Detect which cell encompasses the target text, then output its [X, Y] center coordinate. 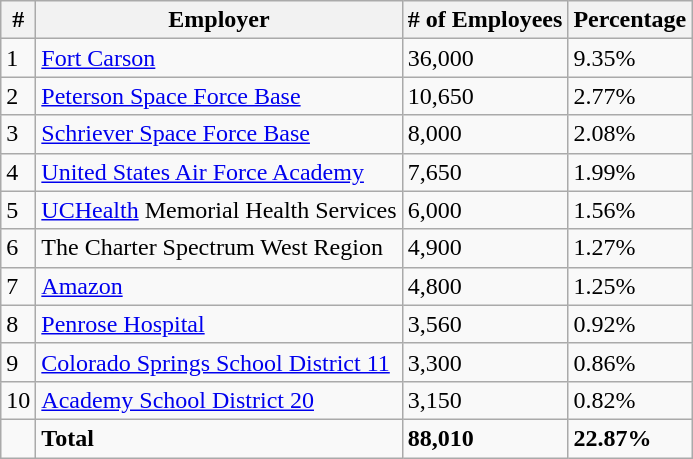
0.92% [630, 324]
6 [18, 248]
2 [18, 96]
2.77% [630, 96]
1 [18, 58]
The Charter Spectrum West Region [219, 248]
Percentage [630, 20]
Fort Carson [219, 58]
8,000 [485, 134]
8 [18, 324]
3,300 [485, 362]
1.99% [630, 172]
Amazon [219, 286]
Employer [219, 20]
9.35% [630, 58]
Peterson Space Force Base [219, 96]
88,010 [485, 438]
4 [18, 172]
36,000 [485, 58]
1.27% [630, 248]
10 [18, 400]
7,650 [485, 172]
3,150 [485, 400]
# of Employees [485, 20]
UCHealth Memorial Health Services [219, 210]
0.82% [630, 400]
4,800 [485, 286]
1.25% [630, 286]
Academy School District 20 [219, 400]
Penrose Hospital [219, 324]
Schriever Space Force Base [219, 134]
3 [18, 134]
5 [18, 210]
Colorado Springs School District 11 [219, 362]
United States Air Force Academy [219, 172]
2.08% [630, 134]
7 [18, 286]
6,000 [485, 210]
Total [219, 438]
9 [18, 362]
10,650 [485, 96]
4,900 [485, 248]
1.56% [630, 210]
# [18, 20]
3,560 [485, 324]
0.86% [630, 362]
22.87% [630, 438]
